From the cell containing the given text, extract its center point as [x, y] coordinate. 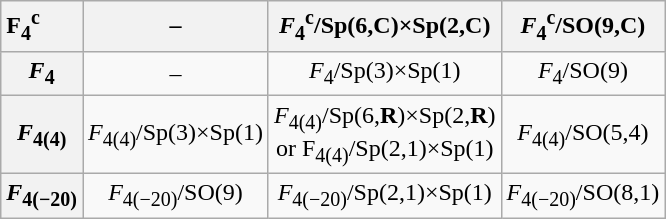
F4(4)/Sp(6,R)×Sp(2,R) or F4(4)/Sp(2,1)×Sp(1) [384, 135]
F4(4) [42, 135]
F4/Sp(3)×Sp(1) [384, 74]
F4/SO(9) [583, 74]
F4c/Sp(6,C)×Sp(2,C) [384, 26]
F4(−20)/SO(8,1) [583, 196]
F4(−20)/Sp(2,1)×Sp(1) [384, 196]
F4(−20) [42, 196]
F4(4)/Sp(3)×Sp(1) [176, 135]
F4 [42, 74]
F4c [42, 26]
F4c/SO(9,C) [583, 26]
F4(4)/SO(5,4) [583, 135]
F4(−20)/SO(9) [176, 196]
